Search for the cell housing the specified text and yield its (x, y) center coordinate. 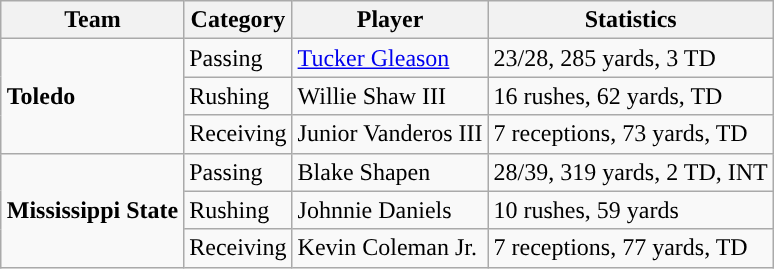
16 rushes, 62 yards, TD (630, 96)
23/28, 285 yards, 3 TD (630, 58)
7 receptions, 77 yards, TD (630, 248)
Tucker Gleason (390, 58)
Kevin Coleman Jr. (390, 248)
Junior Vanderos III (390, 134)
28/39, 319 yards, 2 TD, INT (630, 172)
Category (238, 20)
Mississippi State (92, 210)
Johnnie Daniels (390, 210)
7 receptions, 73 yards, TD (630, 134)
Statistics (630, 20)
Willie Shaw III (390, 96)
Player (390, 20)
Team (92, 20)
Toledo (92, 96)
Blake Shapen (390, 172)
10 rushes, 59 yards (630, 210)
